Return (X, Y) of the center of cell containing provided text 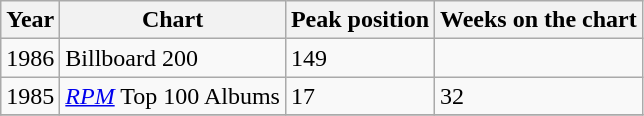
17 (360, 96)
1985 (30, 96)
Peak position (360, 20)
149 (360, 58)
RPM Top 100 Albums (173, 96)
Year (30, 20)
Chart (173, 20)
32 (539, 96)
Billboard 200 (173, 58)
1986 (30, 58)
Weeks on the chart (539, 20)
